Detect which cell encompasses the target text, then output its [x, y] center coordinate. 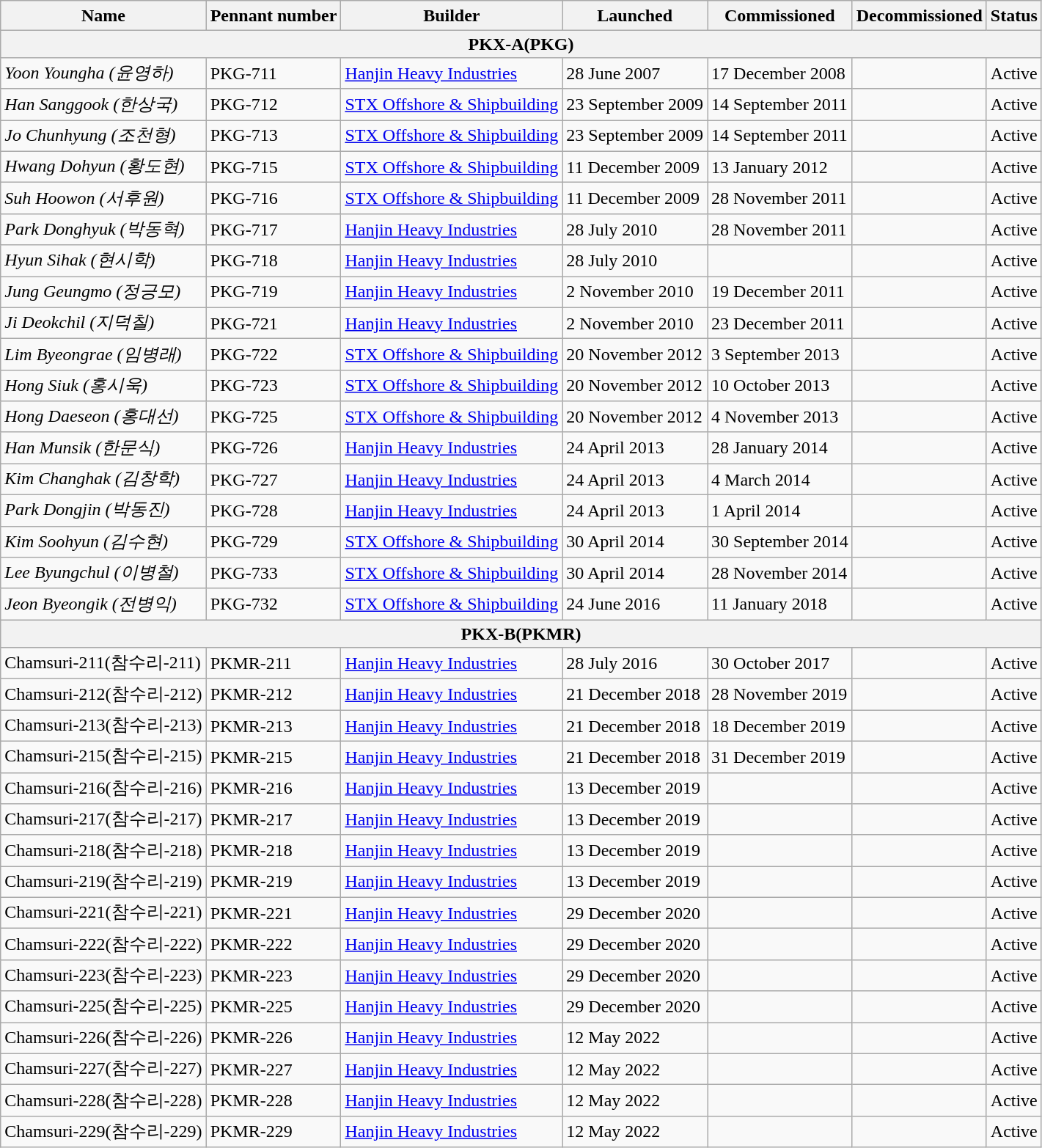
28 January 2014 [780, 447]
PKG-733 [274, 574]
PKMR-225 [274, 1006]
24 June 2016 [635, 604]
23 December 2011 [780, 323]
PKG-721 [274, 323]
PKMR-213 [274, 726]
13 January 2012 [780, 167]
PKMR-222 [274, 945]
Hwang Dohyun (황도현) [103, 167]
Jung Geungmo (정긍모) [103, 292]
Chamsuri-219(참수리-219) [103, 882]
11 January 2018 [780, 604]
PKMR-226 [274, 1039]
Jeon Byeongik (전병익) [103, 604]
PKG-717 [274, 229]
PKG-713 [274, 136]
PKMR-218 [274, 851]
PKG-723 [274, 386]
PKG-719 [274, 292]
4 March 2014 [780, 480]
Kim Soohyun (김수현) [103, 541]
28 June 2007 [635, 73]
PKMR-212 [274, 694]
19 December 2011 [780, 292]
Chamsuri-213(참수리-213) [103, 726]
4 November 2013 [780, 417]
Ji Deokchil (지덕칠) [103, 323]
PKG-727 [274, 480]
1 April 2014 [780, 511]
Launched [635, 15]
Chamsuri-225(참수리-225) [103, 1006]
Commissioned [780, 15]
Kim Changhak (김창학) [103, 480]
Chamsuri-215(참수리-215) [103, 757]
Chamsuri-211(참수리-211) [103, 663]
PKMR-223 [274, 976]
Chamsuri-223(참수리-223) [103, 976]
PKG-715 [274, 167]
Park Donghyuk (박동혁) [103, 229]
30 October 2017 [780, 663]
PKX-A(PKG) [521, 44]
PKG-722 [274, 355]
PKMR-211 [274, 663]
Chamsuri-222(참수리-222) [103, 945]
Yoon Youngha (윤영하) [103, 73]
Hong Daeseon (홍대선) [103, 417]
3 September 2013 [780, 355]
PKMR-229 [274, 1131]
Name [103, 15]
Chamsuri-212(참수리-212) [103, 694]
17 December 2008 [780, 73]
PKG-728 [274, 511]
Hyun Sihak (현시학) [103, 261]
PKG-716 [274, 198]
Chamsuri-226(참수리-226) [103, 1039]
Decommissioned [920, 15]
PKG-729 [274, 541]
31 December 2019 [780, 757]
28 November 2019 [780, 694]
28 July 2016 [635, 663]
Chamsuri-216(참수리-216) [103, 788]
Hong Siuk (홍시욱) [103, 386]
PKG-712 [274, 104]
PKX-B(PKMR) [521, 634]
Jo Chunhyung (조천형) [103, 136]
Chamsuri-218(참수리-218) [103, 851]
Pennant number [274, 15]
PKMR-216 [274, 788]
Chamsuri-227(참수리-227) [103, 1070]
PKMR-215 [274, 757]
Lim Byeongrae (임병래) [103, 355]
PKMR-227 [274, 1070]
Status [1013, 15]
Han Munsik (한문식) [103, 447]
PKMR-221 [274, 913]
30 September 2014 [780, 541]
PKG-718 [274, 261]
Chamsuri-221(참수리-221) [103, 913]
PKMR-228 [274, 1100]
28 November 2014 [780, 574]
PKG-726 [274, 447]
PKG-711 [274, 73]
Lee Byungchul (이병철) [103, 574]
PKMR-219 [274, 882]
PKG-732 [274, 604]
Chamsuri-228(참수리-228) [103, 1100]
10 October 2013 [780, 386]
PKG-725 [274, 417]
Park Dongjin (박동진) [103, 511]
Suh Hoowon (서후원) [103, 198]
Builder [452, 15]
PKMR-217 [274, 820]
Chamsuri-229(참수리-229) [103, 1131]
Han Sanggook (한상국) [103, 104]
18 December 2019 [780, 726]
Chamsuri-217(참수리-217) [103, 820]
